Scan for the cell matching the given text and deliver its [x, y] coordinate at center. 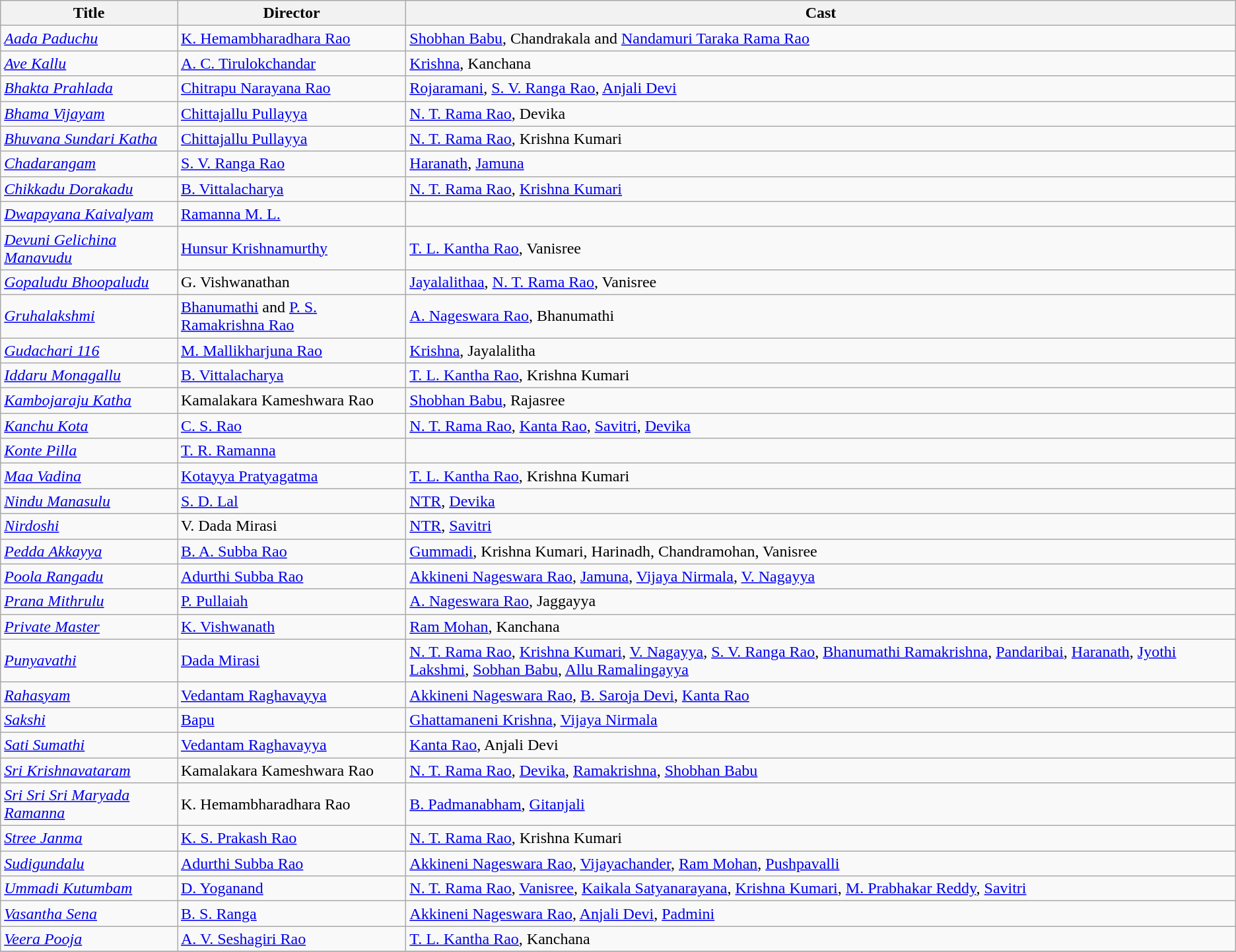
A. V. Seshagiri Rao [291, 939]
T. L. Kantha Rao, Kanchana [821, 939]
Title [89, 13]
Ummadi Kutumbam [89, 889]
Sudigundalu [89, 864]
Ramanna M. L. [291, 214]
Stree Janma [89, 838]
NTR, Savitri [821, 526]
Akkineni Nageswara Rao, Jamuna, Vijaya Nirmala, V. Nagayya [821, 576]
Maa Vadina [89, 476]
NTR, Devika [821, 501]
Ram Mohan, Kanchana [821, 627]
B. Padmanabham, Gitanjali [821, 804]
D. Yoganand [291, 889]
Kambojaraju Katha [89, 401]
Shobhan Babu, Chandrakala and Nandamuri Taraka Rama Rao [821, 38]
C. S. Rao [291, 426]
Bhakta Prahlada [89, 88]
Ave Kallu [89, 63]
N. T. Rama Rao, Kanta Rao, Savitri, Devika [821, 426]
Chadarangam [89, 164]
Cast [821, 13]
P. Pullaiah [291, 601]
Dwapayana Kaivalyam [89, 214]
Haranath, Jamuna [821, 164]
Bapu [291, 720]
Chitrapu Narayana Rao [291, 88]
Kanta Rao, Anjali Devi [821, 745]
Dada Mirasi [291, 660]
Rojaramani, S. V. Ranga Rao, Anjali Devi [821, 88]
T. R. Ramanna [291, 451]
S. V. Ranga Rao [291, 164]
Kotayya Pratyagatma [291, 476]
Prana Mithrulu [89, 601]
Sakshi [89, 720]
Sri Krishnavataram [89, 770]
N. T. Rama Rao, Devika, Ramakrishna, Shobhan Babu [821, 770]
Jayalalithaa, N. T. Rama Rao, Vanisree [821, 282]
Hunsur Krishnamurthy [291, 248]
N. T. Rama Rao, Devika [821, 114]
Veera Pooja [89, 939]
Rahasyam [89, 695]
B. S. Ranga [291, 914]
Akkineni Nageswara Rao, Anjali Devi, Padmini [821, 914]
Gruhalakshmi [89, 316]
T. L. Kantha Rao, Vanisree [821, 248]
Shobhan Babu, Rajasree [821, 401]
S. D. Lal [291, 501]
Poola Rangadu [89, 576]
A. C. Tirulokchandar [291, 63]
Konte Pilla [89, 451]
A. Nageswara Rao, Jaggayya [821, 601]
Punyavathi [89, 660]
Bhama Vijayam [89, 114]
Gummadi, Krishna Kumari, Harinadh, Chandramohan, Vanisree [821, 551]
A. Nageswara Rao, Bhanumathi [821, 316]
Bhuvana Sundari Katha [89, 139]
K. Vishwanath [291, 627]
Chikkadu Dorakadu [89, 189]
V. Dada Mirasi [291, 526]
Private Master [89, 627]
Sati Sumathi [89, 745]
Akkineni Nageswara Rao, B. Saroja Devi, Kanta Rao [821, 695]
Iddaru Monagallu [89, 376]
K. S. Prakash Rao [291, 838]
Vasantha Sena [89, 914]
Kanchu Kota [89, 426]
Nirdoshi [89, 526]
Akkineni Nageswara Rao, Vijayachander, Ram Mohan, Pushpavalli [821, 864]
Gudachari 116 [89, 351]
Nindu Manasulu [89, 501]
Krishna, Jayalalitha [821, 351]
Aada Paduchu [89, 38]
M. Mallikharjuna Rao [291, 351]
B. A. Subba Rao [291, 551]
Gopaludu Bhoopaludu [89, 282]
Devuni Gelichina Manavudu [89, 248]
Ghattamaneni Krishna, Vijaya Nirmala [821, 720]
Bhanumathi and P. S. Ramakrishna Rao [291, 316]
G. Vishwanathan [291, 282]
Sri Sri Sri Maryada Ramanna [89, 804]
Pedda Akkayya [89, 551]
Director [291, 13]
Krishna, Kanchana [821, 63]
N. T. Rama Rao, Vanisree, Kaikala Satyanarayana, Krishna Kumari, M. Prabhakar Reddy, Savitri [821, 889]
